Detect which cell encompasses the target text, then output its (x, y) center coordinate. 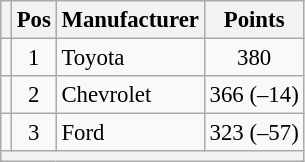
380 (254, 58)
366 (–14) (254, 95)
Points (254, 20)
2 (34, 95)
Ford (130, 133)
Toyota (130, 58)
Pos (34, 20)
1 (34, 58)
3 (34, 133)
Manufacturer (130, 20)
Chevrolet (130, 95)
323 (–57) (254, 133)
